Search for the cell housing the specified text and yield its [x, y] center coordinate. 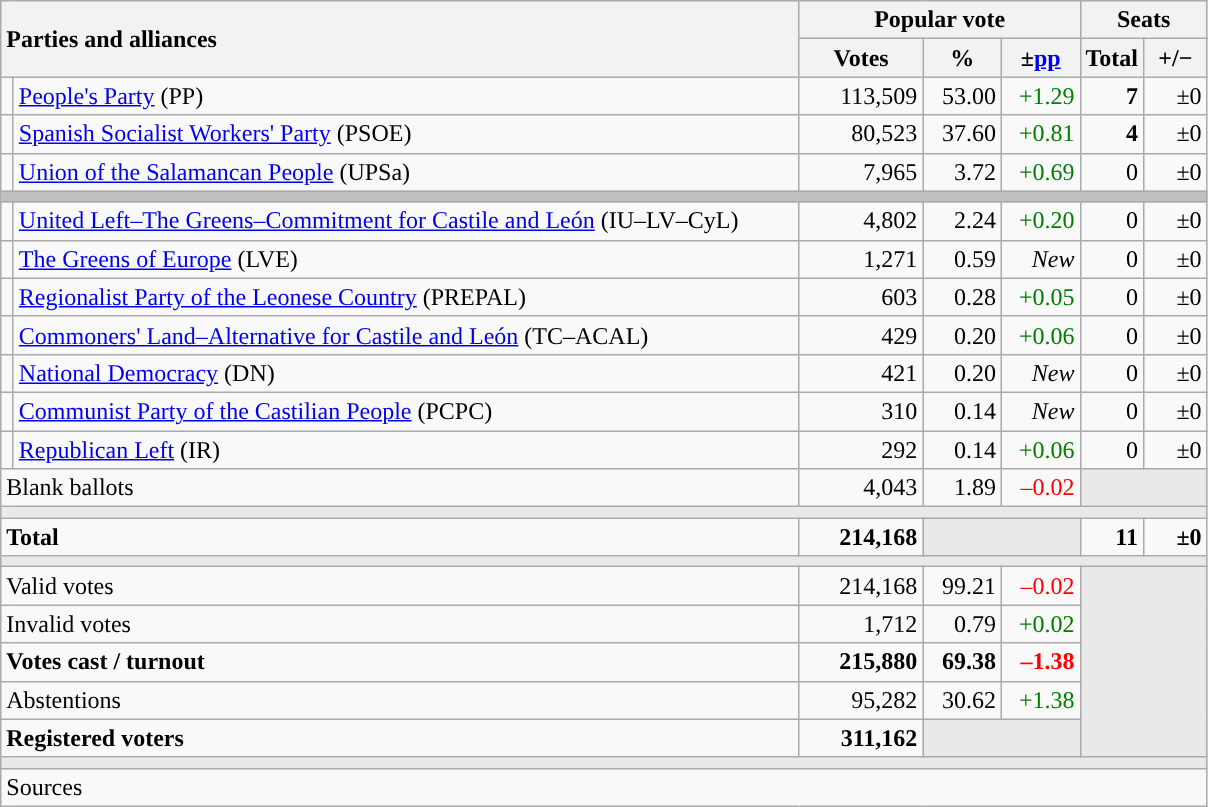
1,712 [861, 624]
Sources [604, 787]
National Democracy (DN) [406, 373]
311,162 [861, 738]
99.21 [962, 586]
69.38 [962, 662]
Votes cast / turnout [400, 662]
7,965 [861, 172]
429 [861, 335]
Union of the Salamancan People (UPSa) [406, 172]
Republican Left (IR) [406, 449]
215,880 [861, 662]
The Greens of Europe (LVE) [406, 259]
+/− [1176, 58]
7 [1112, 96]
+1.38 [1040, 700]
0.28 [962, 297]
Parties and alliances [400, 39]
292 [861, 449]
+0.69 [1040, 172]
Votes [861, 58]
421 [861, 373]
+0.81 [1040, 134]
11 [1112, 537]
1.89 [962, 488]
Registered voters [400, 738]
113,509 [861, 96]
2.24 [962, 221]
310 [861, 411]
603 [861, 297]
0.59 [962, 259]
+0.02 [1040, 624]
+0.20 [1040, 221]
+0.05 [1040, 297]
% [962, 58]
Popular vote [940, 20]
4,043 [861, 488]
Abstentions [400, 700]
United Left–The Greens–Commitment for Castile and León (IU–LV–CyL) [406, 221]
Communist Party of the Castilian People (PCPC) [406, 411]
–1.38 [1040, 662]
37.60 [962, 134]
±pp [1040, 58]
4 [1112, 134]
Commoners' Land–Alternative for Castile and León (TC–ACAL) [406, 335]
3.72 [962, 172]
Regionalist Party of the Leonese Country (PREPAL) [406, 297]
Spanish Socialist Workers' Party (PSOE) [406, 134]
Valid votes [400, 586]
80,523 [861, 134]
+1.29 [1040, 96]
4,802 [861, 221]
30.62 [962, 700]
1,271 [861, 259]
Blank ballots [400, 488]
0.79 [962, 624]
53.00 [962, 96]
Seats [1144, 20]
95,282 [861, 700]
Invalid votes [400, 624]
People's Party (PP) [406, 96]
